Capture the cell that displays the provided text and extract its [x, y] central coordinate. 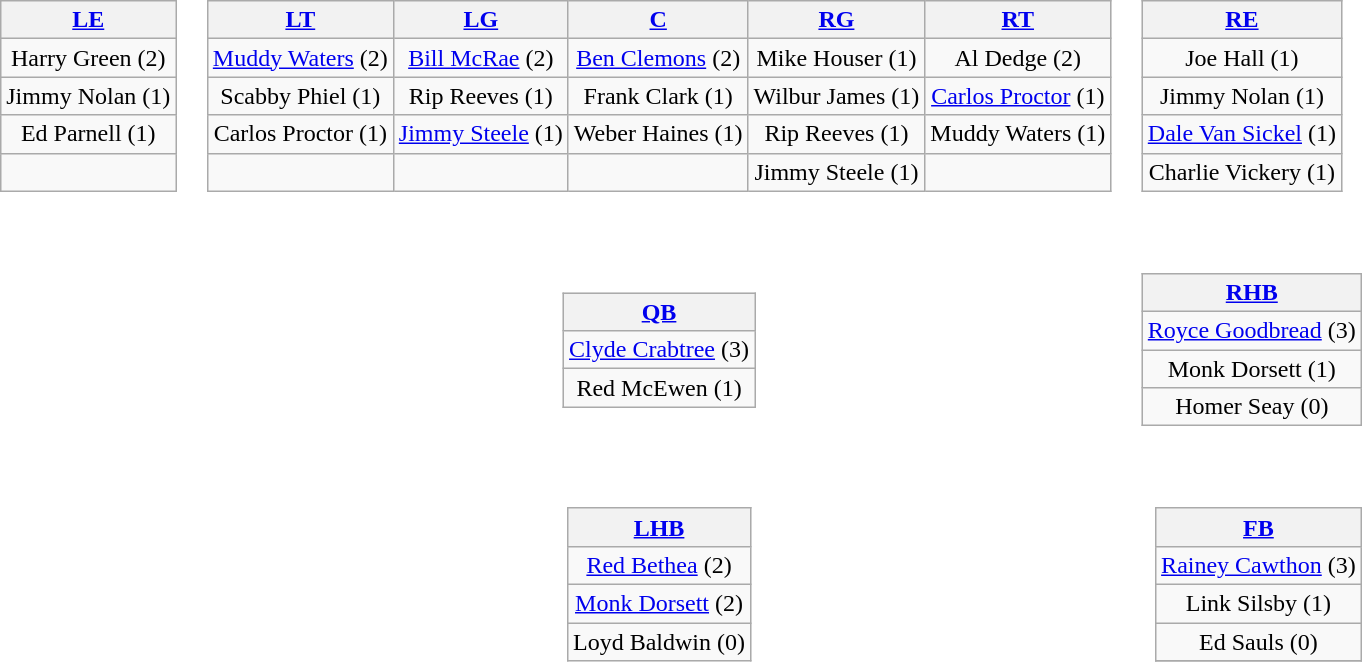
Frank Clark (1) [658, 96]
RG [836, 20]
Link Silsby (1) [1259, 603]
Harry Green (2) [88, 58]
Wilbur James (1) [836, 96]
Ben Clemons (2) [658, 58]
LE [88, 20]
Red Bethea (2) [660, 565]
QB Clyde Crabtree (3) Red McEwen (1) [671, 336]
Royce Goodbread (3) [1252, 331]
Ed Parnell (1) [88, 134]
Charlie Vickery (1) [1242, 172]
LG [480, 20]
FB [1259, 527]
RHB [1252, 293]
Monk Dorsett (2) [660, 603]
Rainey Cawthon (3) [1259, 565]
Joe Hall (1) [1242, 58]
RE [1242, 20]
LT [300, 20]
RT [1018, 20]
LHB [660, 527]
Ed Sauls (0) [1259, 641]
Clyde Crabtree (3) [660, 350]
Monk Dorsett (1) [1252, 369]
Scabby Phiel (1) [300, 96]
Bill McRae (2) [480, 58]
QB [660, 312]
C [658, 20]
Loyd Baldwin (0) [660, 641]
Homer Seay (0) [1252, 407]
Muddy Waters (1) [1018, 134]
Muddy Waters (2) [300, 58]
Weber Haines (1) [658, 134]
Mike Houser (1) [836, 58]
Red McEwen (1) [660, 388]
Al Dedge (2) [1018, 58]
Dale Van Sickel (1) [1242, 134]
